Provide the [X, Y] coordinate of the cell's center where the given text is located.  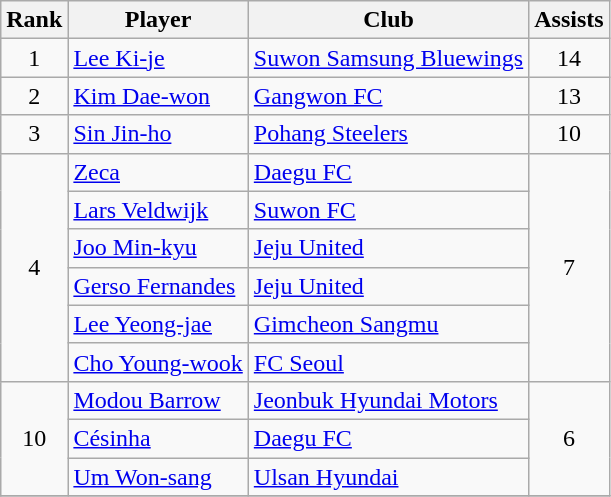
14 [569, 58]
Suwon Samsung Bluewings [388, 58]
Club [388, 20]
Assists [569, 20]
Zeca [158, 172]
3 [34, 134]
Jeonbuk Hyundai Motors [388, 400]
2 [34, 96]
Cho Young-wook [158, 362]
FC Seoul [388, 362]
Gimcheon Sangmu [388, 324]
Rank [34, 20]
Kim Dae-won [158, 96]
Ulsan Hyundai [388, 477]
Modou Barrow [158, 400]
Lee Yeong-jae [158, 324]
Lars Veldwijk [158, 210]
Player [158, 20]
Césinha [158, 438]
Um Won-sang [158, 477]
Sin Jin-ho [158, 134]
7 [569, 267]
4 [34, 267]
Lee Ki-je [158, 58]
Pohang Steelers [388, 134]
Joo Min-kyu [158, 248]
Gangwon FC [388, 96]
6 [569, 438]
Suwon FC [388, 210]
1 [34, 58]
13 [569, 96]
Gerso Fernandes [158, 286]
